Extract the (X, Y) coordinate from the center of the cell holding the provided text.  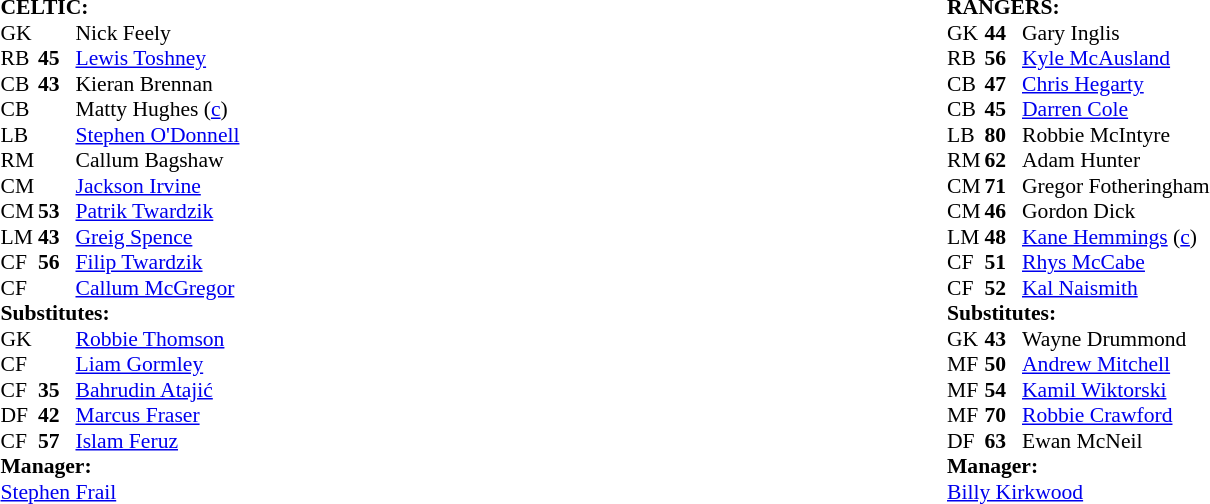
Jackson Irvine (158, 186)
62 (1003, 161)
Gregor Fotheringham (1116, 186)
46 (1003, 211)
Andrew Mitchell (1116, 365)
48 (1003, 237)
Rhys McCabe (1116, 263)
Bahrudin Atajić (158, 390)
47 (1003, 84)
Robbie McIntyre (1116, 135)
54 (1003, 390)
63 (1003, 441)
Adam Hunter (1116, 161)
70 (1003, 415)
Robbie Thomson (158, 339)
Wayne Drummond (1116, 339)
Kal Naismith (1116, 288)
57 (57, 441)
42 (57, 415)
Lewis Toshney (158, 59)
Callum Bagshaw (158, 161)
Kane Hemmings (c) (1116, 237)
Kamil Wiktorski (1116, 390)
Gordon Dick (1116, 211)
Ewan McNeil (1116, 441)
53 (57, 211)
Kyle McAusland (1116, 59)
52 (1003, 288)
Chris Hegarty (1116, 84)
Nick Feely (158, 33)
35 (57, 390)
Callum McGregor (158, 288)
Liam Gormley (158, 365)
51 (1003, 263)
Filip Twardzik (158, 263)
Gary Inglis (1116, 33)
44 (1003, 33)
Islam Feruz (158, 441)
Matty Hughes (c) (158, 109)
Stephen O'Donnell (158, 135)
50 (1003, 365)
Kieran Brennan (158, 84)
71 (1003, 186)
Greig Spence (158, 237)
Patrik Twardzik (158, 211)
Marcus Fraser (158, 415)
Darren Cole (1116, 109)
80 (1003, 135)
Robbie Crawford (1116, 415)
